Scan for the cell matching the given text and deliver its [x, y] coordinate at center. 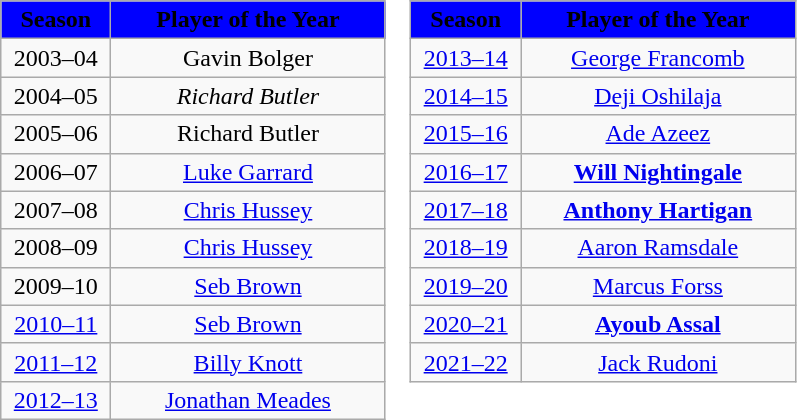
George Francomb [658, 58]
2011–12 [56, 362]
Jonathan Meades [248, 400]
Ade Azeez [658, 134]
2003–04 [56, 58]
2007–08 [56, 210]
2021–22 [466, 362]
2017–18 [466, 210]
2018–19 [466, 248]
2013–14 [466, 58]
Will Nightingale [658, 172]
2014–15 [466, 96]
2008–09 [56, 248]
Aaron Ramsdale [658, 248]
2016–17 [466, 172]
2009–10 [56, 286]
Anthony Hartigan [658, 210]
2010–11 [56, 324]
2012–13 [56, 400]
2006–07 [56, 172]
Ayoub Assal [658, 324]
Deji Oshilaja [658, 96]
Jack Rudoni [658, 362]
Marcus Forss [658, 286]
2019–20 [466, 286]
2004–05 [56, 96]
Billy Knott [248, 362]
Gavin Bolger [248, 58]
Luke Garrard [248, 172]
2020–21 [466, 324]
2015–16 [466, 134]
2005–06 [56, 134]
